Find where the given text appears and provide that cell's center as (x, y) coordinate. 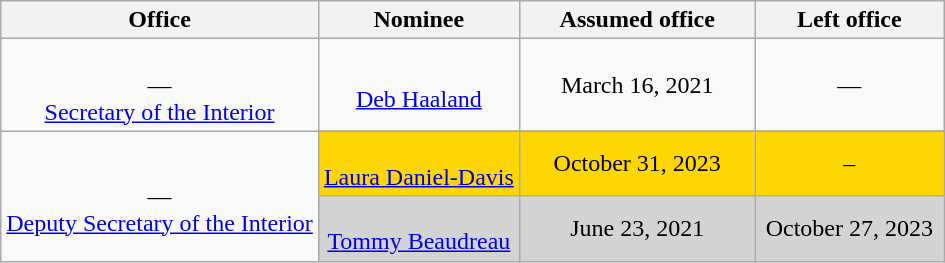
June 23, 2021 (637, 228)
Laura Daniel-Davis (418, 164)
Office (160, 20)
October 31, 2023 (637, 164)
– (850, 164)
— (850, 85)
Left office (850, 20)
Nominee (418, 20)
Tommy Beaudreau (418, 228)
March 16, 2021 (637, 85)
—Secretary of the Interior (160, 85)
—Deputy Secretary of the Interior (160, 196)
Deb Haaland (418, 85)
October 27, 2023 (850, 228)
Assumed office (637, 20)
